Find where the given text appears and provide that cell's center as (x, y) coordinate. 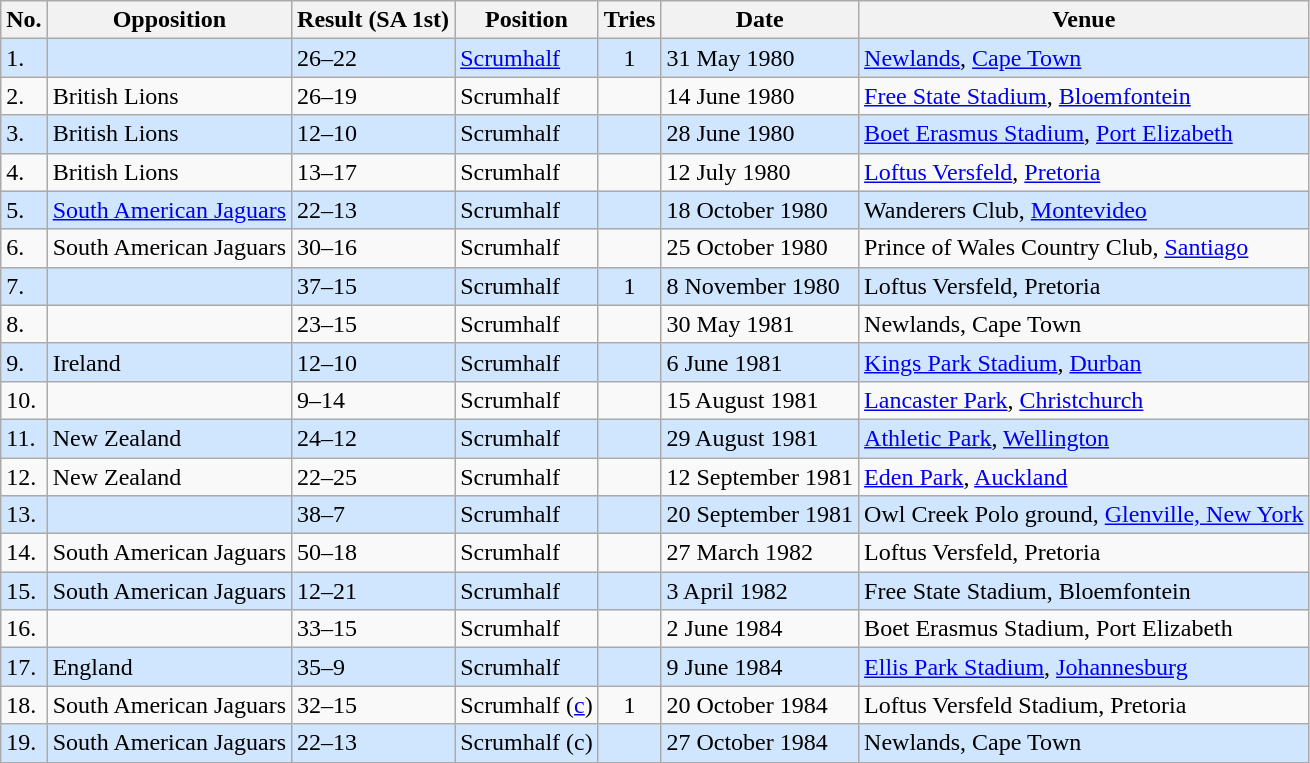
5. (24, 210)
Tries (630, 20)
9 June 1984 (760, 667)
12–21 (374, 591)
2 June 1984 (760, 629)
28 June 1980 (760, 134)
12 July 1980 (760, 172)
26–22 (374, 58)
3. (24, 134)
4. (24, 172)
12 September 1981 (760, 477)
38–7 (374, 515)
35–9 (374, 667)
Loftus Versfeld Stadium, Pretoria (1084, 705)
23–15 (374, 324)
7. (24, 286)
11. (24, 438)
30 May 1981 (760, 324)
18. (24, 705)
England (169, 667)
18 October 1980 (760, 210)
Lancaster Park, Christchurch (1084, 400)
30–16 (374, 248)
Kings Park Stadium, Durban (1084, 362)
20 October 1984 (760, 705)
1. (24, 58)
Date (760, 20)
Prince of Wales Country Club, Santiago (1084, 248)
24–12 (374, 438)
25 October 1980 (760, 248)
14. (24, 553)
9–14 (374, 400)
Ireland (169, 362)
9. (24, 362)
27 March 1982 (760, 553)
2. (24, 96)
10. (24, 400)
15 August 1981 (760, 400)
12. (24, 477)
15. (24, 591)
26–19 (374, 96)
8 November 1980 (760, 286)
37–15 (374, 286)
Ellis Park Stadium, Johannesburg (1084, 667)
Wanderers Club, Montevideo (1084, 210)
3 April 1982 (760, 591)
29 August 1981 (760, 438)
16. (24, 629)
27 October 1984 (760, 743)
Position (527, 20)
20 September 1981 (760, 515)
Eden Park, Auckland (1084, 477)
Venue (1084, 20)
6. (24, 248)
14 June 1980 (760, 96)
8. (24, 324)
19. (24, 743)
Athletic Park, Wellington (1084, 438)
31 May 1980 (760, 58)
13. (24, 515)
33–15 (374, 629)
No. (24, 20)
Opposition (169, 20)
6 June 1981 (760, 362)
Owl Creek Polo ground, Glenville, New York (1084, 515)
50–18 (374, 553)
13–17 (374, 172)
Result (SA 1st) (374, 20)
22–25 (374, 477)
17. (24, 667)
32–15 (374, 705)
